Extract the (x, y) coordinate from the center of the cell holding the provided text.  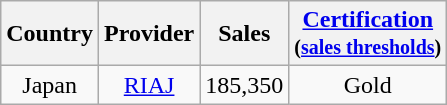
Country (50, 34)
Gold (368, 85)
Certification(sales thresholds) (368, 34)
RIAJ (148, 85)
Japan (50, 85)
Provider (148, 34)
185,350 (244, 85)
Sales (244, 34)
